Determine the [X, Y] coordinate at the center of the cell enclosing the given text.  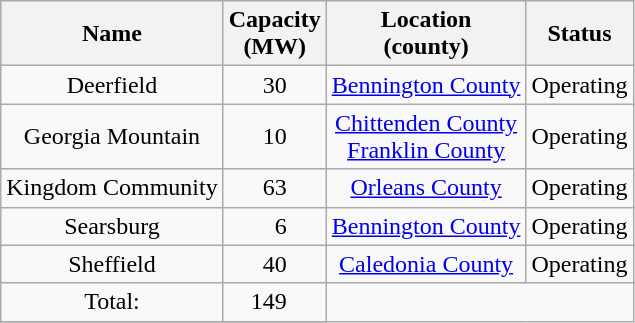
63 [274, 188]
Deerfield [112, 85]
30 [274, 85]
Name [112, 34]
Capacity (MW) [274, 34]
10 [274, 136]
Location (county) [426, 34]
6 [274, 226]
Georgia Mountain [112, 136]
Status [580, 34]
Total: [112, 302]
Orleans County [426, 188]
Searsburg [112, 226]
40 [274, 264]
Chittenden County Franklin County [426, 136]
Caledonia County [426, 264]
Sheffield [112, 264]
Kingdom Community [112, 188]
149 [274, 302]
